Determine the [x, y] coordinate at the center of the cell enclosing the given text.  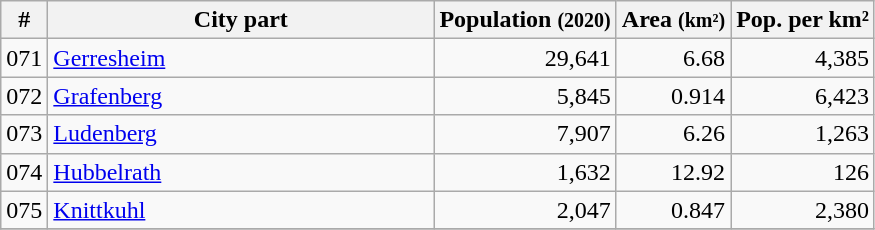
12.92 [673, 172]
Ludenberg [241, 134]
1,632 [525, 172]
074 [24, 172]
6,423 [803, 96]
6.68 [673, 58]
2,047 [525, 210]
City part [241, 20]
Pop. per km² [803, 20]
Grafenberg [241, 96]
Gerresheim [241, 58]
071 [24, 58]
126 [803, 172]
Knittkuhl [241, 210]
072 [24, 96]
073 [24, 134]
4,385 [803, 58]
Hubbelrath [241, 172]
6.26 [673, 134]
7,907 [525, 134]
1,263 [803, 134]
Area (km²) [673, 20]
# [24, 20]
5,845 [525, 96]
0.914 [673, 96]
Population (2020) [525, 20]
0.847 [673, 210]
2,380 [803, 210]
29,641 [525, 58]
075 [24, 210]
